Capture the cell that displays the provided text and extract its [X, Y] central coordinate. 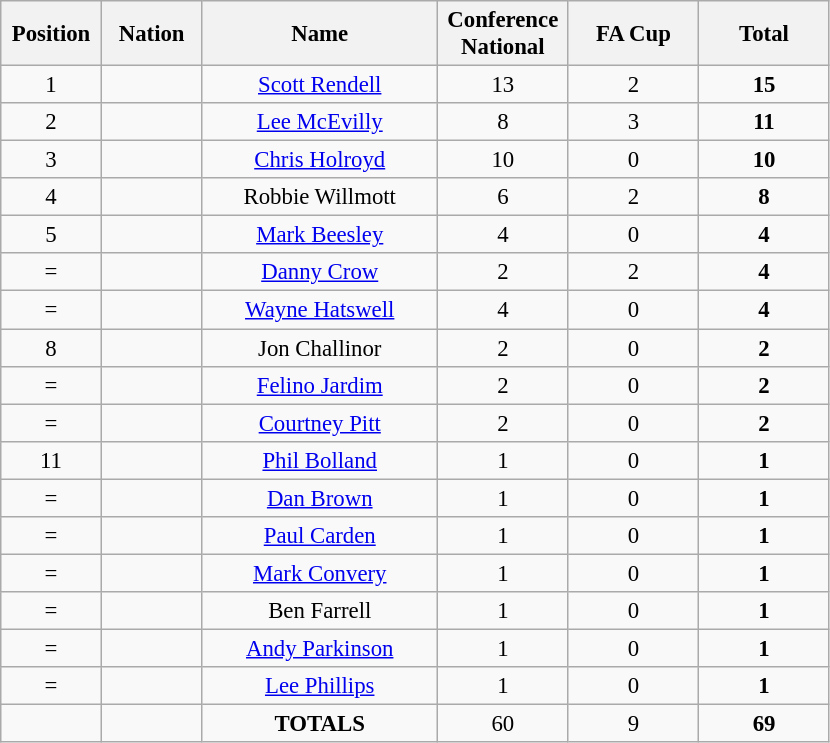
13 [504, 85]
Conference National [504, 34]
15 [764, 85]
Jon Challinor [320, 348]
6 [504, 197]
Nation [152, 34]
Scott Rendell [320, 85]
Lee Phillips [320, 686]
69 [764, 724]
Lee McEvilly [320, 122]
Chris Holroyd [320, 160]
Danny Crow [320, 273]
Ben Farrell [320, 611]
Robbie Willmott [320, 197]
TOTALS [320, 724]
Total [764, 34]
Courtney Pitt [320, 423]
Paul Carden [320, 536]
Andy Parkinson [320, 648]
60 [504, 724]
Mark Beesley [320, 235]
Mark Convery [320, 573]
Phil Bolland [320, 460]
Name [320, 34]
FA Cup [634, 34]
Wayne Hatswell [320, 310]
Felino Jardim [320, 385]
Position [52, 34]
5 [52, 235]
9 [634, 724]
Dan Brown [320, 498]
